Find where the given text appears and provide that cell's center as (x, y) coordinate. 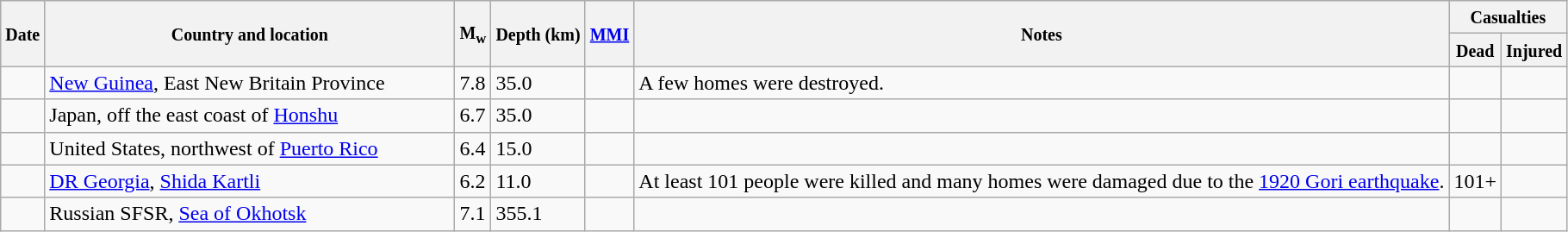
355.1 (538, 214)
11.0 (538, 181)
A few homes were destroyed. (1042, 83)
7.1 (473, 214)
Notes (1042, 34)
6.7 (473, 116)
Depth (km) (538, 34)
At least 101 people were killed and many homes were damaged due to the 1920 Gori earthquake. (1042, 181)
15.0 (538, 148)
101+ (1475, 181)
MMI (610, 34)
Japan, off the east coast of Honshu (250, 116)
7.8 (473, 83)
6.2 (473, 181)
Mw (473, 34)
DR Georgia, Shida Kartli (250, 181)
Casualties (1508, 17)
Country and location (250, 34)
6.4 (473, 148)
Injured (1534, 50)
United States, northwest of Puerto Rico (250, 148)
Dead (1475, 50)
Russian SFSR, Sea of Okhotsk (250, 214)
New Guinea, East New Britain Province (250, 83)
Date (22, 34)
